Pinpoint the cell where the given text exists, returning its (x, y) midpoint coordinate. 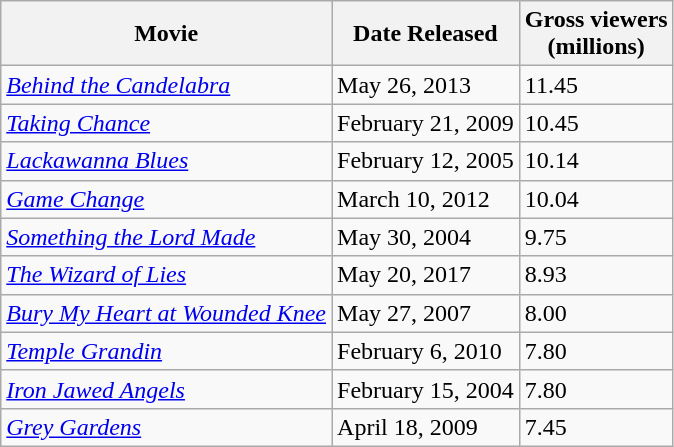
Date Released (426, 34)
11.45 (596, 85)
February 12, 2005 (426, 161)
10.04 (596, 199)
February 15, 2004 (426, 389)
May 27, 2007 (426, 313)
Temple Grandin (166, 351)
10.45 (596, 123)
Grey Gardens (166, 427)
10.14 (596, 161)
May 20, 2017 (426, 275)
Behind the Candelabra (166, 85)
Gross viewers(millions) (596, 34)
Game Change (166, 199)
May 30, 2004 (426, 237)
Movie (166, 34)
Taking Chance (166, 123)
February 21, 2009 (426, 123)
9.75 (596, 237)
Bury My Heart at Wounded Knee (166, 313)
Lackawanna Blues (166, 161)
February 6, 2010 (426, 351)
8.93 (596, 275)
The Wizard of Lies (166, 275)
Iron Jawed Angels (166, 389)
8.00 (596, 313)
April 18, 2009 (426, 427)
March 10, 2012 (426, 199)
May 26, 2013 (426, 85)
7.45 (596, 427)
Something the Lord Made (166, 237)
